Pinpoint the cell where the given text exists, returning its (X, Y) midpoint coordinate. 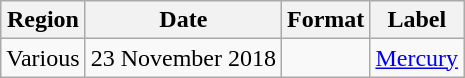
23 November 2018 (183, 58)
Region (43, 20)
Various (43, 58)
Date (183, 20)
Mercury (417, 58)
Label (417, 20)
Format (326, 20)
